Pinpoint the cell where the given text exists, returning its [x, y] midpoint coordinate. 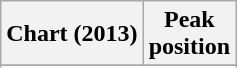
Peakposition [189, 34]
Chart (2013) [72, 34]
